Capture the cell that displays the provided text and extract its (x, y) central coordinate. 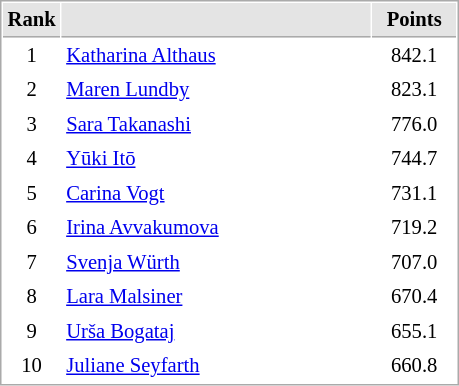
7 (32, 262)
Yūki Itō (216, 158)
Rank (32, 20)
Katharina Althaus (216, 56)
660.8 (414, 366)
Carina Vogt (216, 194)
4 (32, 158)
Lara Malsiner (216, 296)
9 (32, 332)
655.1 (414, 332)
Points (414, 20)
8 (32, 296)
719.2 (414, 228)
Juliane Seyfarth (216, 366)
1 (32, 56)
Maren Lundby (216, 90)
10 (32, 366)
731.1 (414, 194)
3 (32, 124)
Irina Avvakumova (216, 228)
Urša Bogataj (216, 332)
670.4 (414, 296)
744.7 (414, 158)
776.0 (414, 124)
6 (32, 228)
5 (32, 194)
Svenja Würth (216, 262)
707.0 (414, 262)
842.1 (414, 56)
2 (32, 90)
823.1 (414, 90)
Sara Takanashi (216, 124)
